Identify which cell holds the provided text, then report its (x, y) central coordinate. 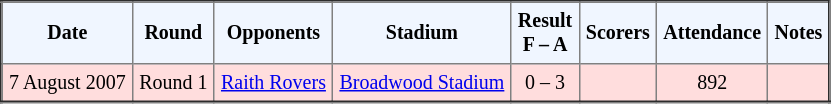
Raith Rovers (273, 83)
7 August 2007 (68, 83)
Notes (799, 33)
Scorers (618, 33)
ResultF – A (545, 33)
Stadium (422, 33)
Broadwood Stadium (422, 83)
Attendance (712, 33)
Date (68, 33)
Round (173, 33)
Round 1 (173, 83)
0 – 3 (545, 83)
Opponents (273, 33)
892 (712, 83)
